Detect which cell encompasses the target text, then output its [x, y] center coordinate. 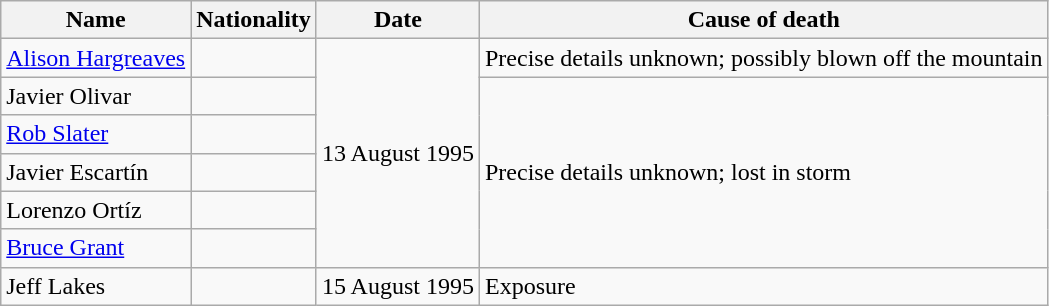
Jeff Lakes [96, 286]
15 August 1995 [398, 286]
Exposure [764, 286]
Precise details unknown; lost in storm [764, 172]
Bruce Grant [96, 248]
Alison Hargreaves [96, 58]
Date [398, 20]
Javier Escartín [96, 172]
13 August 1995 [398, 153]
Javier Olivar [96, 96]
Rob Slater [96, 134]
Precise details unknown; possibly blown off the mountain [764, 58]
Cause of death [764, 20]
Nationality [254, 20]
Lorenzo Ortíz [96, 210]
Name [96, 20]
